Extract the [X, Y] coordinate from the center of the cell holding the provided text.  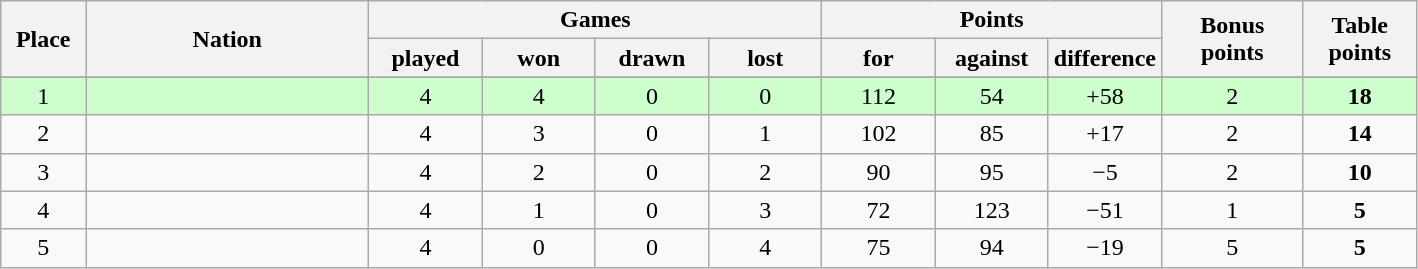
10 [1360, 172]
112 [878, 96]
72 [878, 210]
85 [992, 134]
14 [1360, 134]
Bonuspoints [1233, 39]
−19 [1104, 248]
Nation [228, 39]
−51 [1104, 210]
Tablepoints [1360, 39]
against [992, 58]
95 [992, 172]
+58 [1104, 96]
difference [1104, 58]
Games [596, 20]
75 [878, 248]
played [426, 58]
drawn [652, 58]
+17 [1104, 134]
for [878, 58]
102 [878, 134]
won [538, 58]
90 [878, 172]
−5 [1104, 172]
Place [44, 39]
Points [992, 20]
lost [766, 58]
123 [992, 210]
94 [992, 248]
18 [1360, 96]
54 [992, 96]
